Extract the [X, Y] coordinate from the center of the cell holding the provided text.  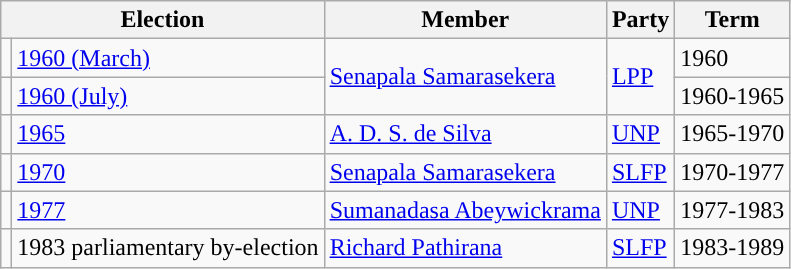
1960-1965 [732, 96]
Richard Pathirana [465, 248]
1965-1970 [732, 134]
1977-1983 [732, 210]
1977 [168, 210]
1960 (July) [168, 96]
1983-1989 [732, 248]
Party [640, 20]
1965 [168, 134]
1983 parliamentary by-election [168, 248]
1970 [168, 172]
Election [162, 20]
1960 [732, 58]
1970-1977 [732, 172]
Term [732, 20]
A. D. S. de Silva [465, 134]
Sumanadasa Abeywickrama [465, 210]
LPP [640, 77]
Member [465, 20]
1960 (March) [168, 58]
